Return the [x, y] coordinate for the center point of the cell that contains the specified text.  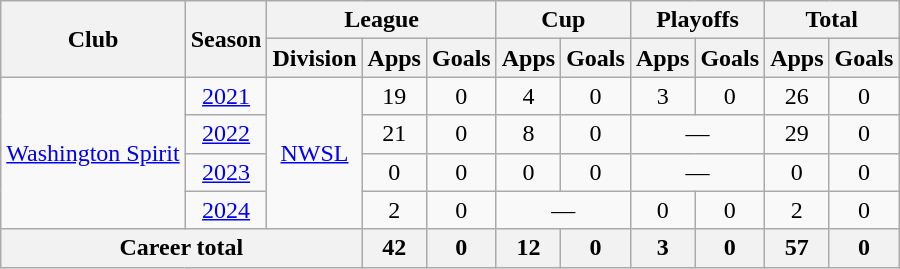
2024 [226, 210]
57 [797, 248]
26 [797, 96]
Division [314, 58]
42 [394, 248]
4 [528, 96]
Total [832, 20]
2022 [226, 134]
29 [797, 134]
8 [528, 134]
League [382, 20]
Playoffs [697, 20]
19 [394, 96]
NWSL [314, 153]
Club [93, 39]
Career total [182, 248]
12 [528, 248]
Washington Spirit [93, 153]
2023 [226, 172]
21 [394, 134]
2021 [226, 96]
Season [226, 39]
Cup [563, 20]
